Detect which cell encompasses the target text, then output its [X, Y] center coordinate. 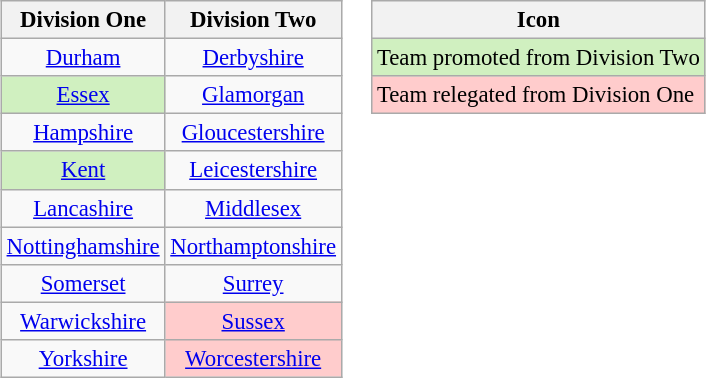
Surrey [253, 283]
Lancashire [83, 208]
Kent [83, 170]
Nottinghamshire [83, 246]
Yorkshire [83, 358]
Team promoted from Division Two [538, 58]
Glamorgan [253, 95]
Essex [83, 95]
Leicestershire [253, 170]
Somerset [83, 283]
Middlesex [253, 208]
Division Two [253, 20]
Warwickshire [83, 321]
Derbyshire [253, 58]
Hampshire [83, 133]
Sussex [253, 321]
Northamptonshire [253, 246]
Worcestershire [253, 358]
Team relegated from Division One [538, 95]
Durham [83, 58]
Gloucestershire [253, 133]
Division One [83, 20]
Icon [538, 20]
